For the text-containing cell, return its midpoint in [x, y] coordinate format. 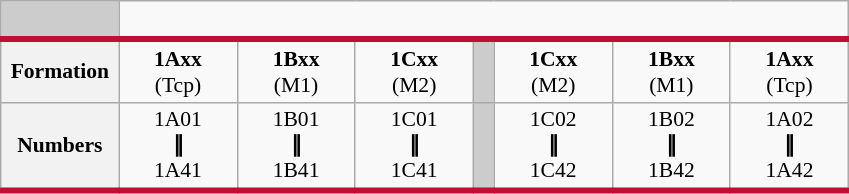
Formation [60, 70]
1B02∥1B42 [671, 146]
1C01∥1C41 [414, 146]
1C02∥1C42 [553, 146]
1A01∥1A41 [178, 146]
1B01∥1B41 [296, 146]
1A02∥1A42 [789, 146]
Numbers [60, 146]
